Determine the [x, y] coordinate at the center of the cell enclosing the given text.  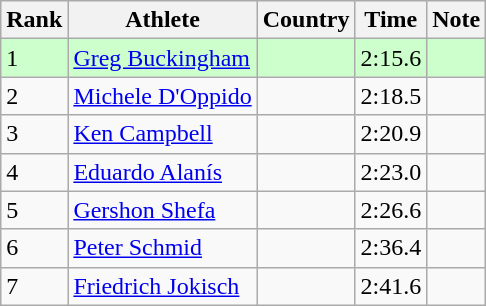
1 [34, 58]
2:26.6 [391, 210]
Gershon Shefa [162, 210]
7 [34, 286]
Greg Buckingham [162, 58]
2:23.0 [391, 172]
4 [34, 172]
2:36.4 [391, 248]
2:20.9 [391, 134]
2:41.6 [391, 286]
Ken Campbell [162, 134]
Friedrich Jokisch [162, 286]
Country [306, 20]
Eduardo Alanís [162, 172]
Peter Schmid [162, 248]
2:18.5 [391, 96]
2 [34, 96]
Athlete [162, 20]
Michele D'Oppido [162, 96]
Note [456, 20]
6 [34, 248]
2:15.6 [391, 58]
5 [34, 210]
3 [34, 134]
Rank [34, 20]
Time [391, 20]
